Find where the given text appears and provide that cell's center as (x, y) coordinate. 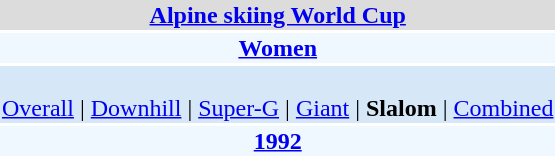
Overall | Downhill | Super-G | Giant | Slalom | Combined (278, 94)
1992 (278, 141)
Women (278, 48)
Alpine skiing World Cup (278, 15)
